Return [X, Y] of the center of cell containing provided text 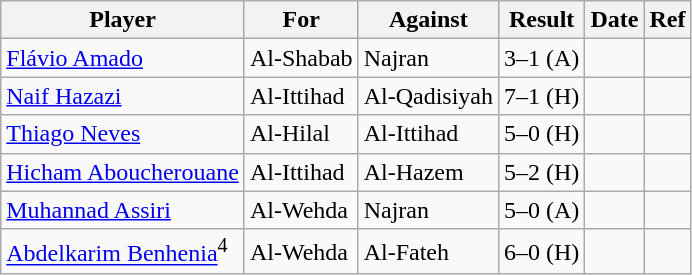
Abdelkarim Benhenia4 [123, 252]
5–0 (H) [541, 134]
Al-Fateh [428, 252]
Al-Hilal [301, 134]
Al-Shabab [301, 58]
3–1 (A) [541, 58]
Thiago Neves [123, 134]
5–2 (H) [541, 172]
Al-Hazem [428, 172]
Al-Qadisiyah [428, 96]
Against [428, 20]
Flávio Amado [123, 58]
For [301, 20]
Naif Hazazi [123, 96]
Date [614, 20]
Ref [668, 20]
Result [541, 20]
Hicham Aboucherouane [123, 172]
Muhannad Assiri [123, 210]
Player [123, 20]
6–0 (H) [541, 252]
7–1 (H) [541, 96]
5–0 (A) [541, 210]
